Return the [X, Y] coordinate for the center point of the cell that contains the specified text.  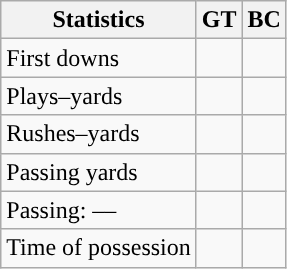
Plays–yards [99, 96]
Rushes–yards [99, 134]
BC [264, 20]
Time of possession [99, 248]
Statistics [99, 20]
Passing: –– [99, 210]
Passing yards [99, 172]
First downs [99, 58]
GT [219, 20]
